Search for the cell housing the specified text and yield its (X, Y) center coordinate. 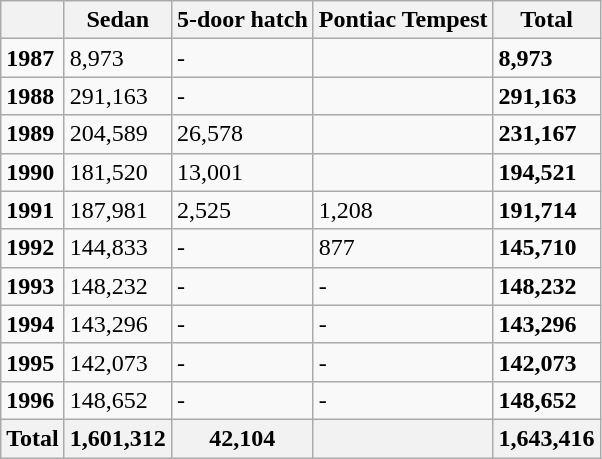
42,104 (242, 438)
1994 (33, 324)
Pontiac Tempest (403, 20)
231,167 (546, 134)
5-door hatch (242, 20)
1988 (33, 96)
877 (403, 248)
1996 (33, 400)
187,981 (118, 210)
145,710 (546, 248)
2,525 (242, 210)
1991 (33, 210)
191,714 (546, 210)
1992 (33, 248)
26,578 (242, 134)
1,643,416 (546, 438)
144,833 (118, 248)
1,208 (403, 210)
1993 (33, 286)
13,001 (242, 172)
1990 (33, 172)
1987 (33, 58)
181,520 (118, 172)
194,521 (546, 172)
Sedan (118, 20)
1,601,312 (118, 438)
1995 (33, 362)
204,589 (118, 134)
1989 (33, 134)
